Provide the [x, y] coordinate of the cell's center where the given text is located.  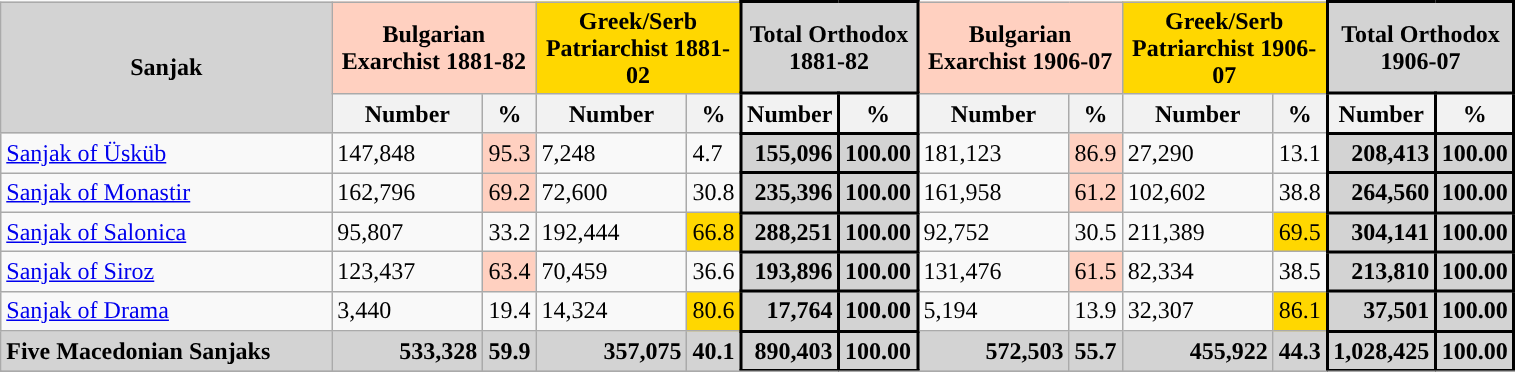
Total Orthodox 1906-07 [1420, 48]
890,403 [790, 351]
5,194 [993, 311]
63.4 [510, 272]
Sanjak of Siroz [166, 272]
38.5 [1300, 272]
37,501 [1382, 311]
Total Orthodox 1881-82 [829, 48]
Greek/Serb Patriarchist 1881-02 [638, 48]
161,958 [993, 193]
70,459 [612, 272]
30.5 [1096, 232]
357,075 [612, 351]
1,028,425 [1382, 351]
455,922 [1198, 351]
Five Macedonian Sanjaks [166, 351]
30.8 [714, 193]
Sanjak of Üsküb [166, 153]
32,307 [1198, 311]
533,328 [408, 351]
BulgarianExarchist 1906-07 [1020, 48]
95,807 [408, 232]
13.9 [1096, 311]
92,752 [993, 232]
61.5 [1096, 272]
Sanjak of Salonica [166, 232]
131,476 [993, 272]
BulgarianExarchist 1881-82 [434, 48]
102,602 [1198, 193]
211,389 [1198, 232]
13.1 [1300, 153]
95.3 [510, 153]
86.9 [1096, 153]
40.1 [714, 351]
66.8 [714, 232]
Sanjak [166, 68]
69.2 [510, 193]
155,096 [790, 153]
17,764 [790, 311]
27,290 [1198, 153]
44.3 [1300, 351]
193,896 [790, 272]
59.9 [510, 351]
86.1 [1300, 311]
Greek/Serb Patriarchist 1906-07 [1224, 48]
61.2 [1096, 193]
72,600 [612, 193]
4.7 [714, 153]
123,437 [408, 272]
304,141 [1382, 232]
7,248 [612, 153]
36.6 [714, 272]
14,324 [612, 311]
80.6 [714, 311]
38.8 [1300, 193]
Sanjak of Drama [166, 311]
181,123 [993, 153]
147,848 [408, 153]
192,444 [612, 232]
162,796 [408, 193]
3,440 [408, 311]
235,396 [790, 193]
264,560 [1382, 193]
213,810 [1382, 272]
572,503 [993, 351]
82,334 [1198, 272]
69.5 [1300, 232]
208,413 [1382, 153]
Sanjak of Monastir [166, 193]
55.7 [1096, 351]
288,251 [790, 232]
19.4 [510, 311]
33.2 [510, 232]
